Locate the cell with the specified text and output its [x, y] center coordinate. 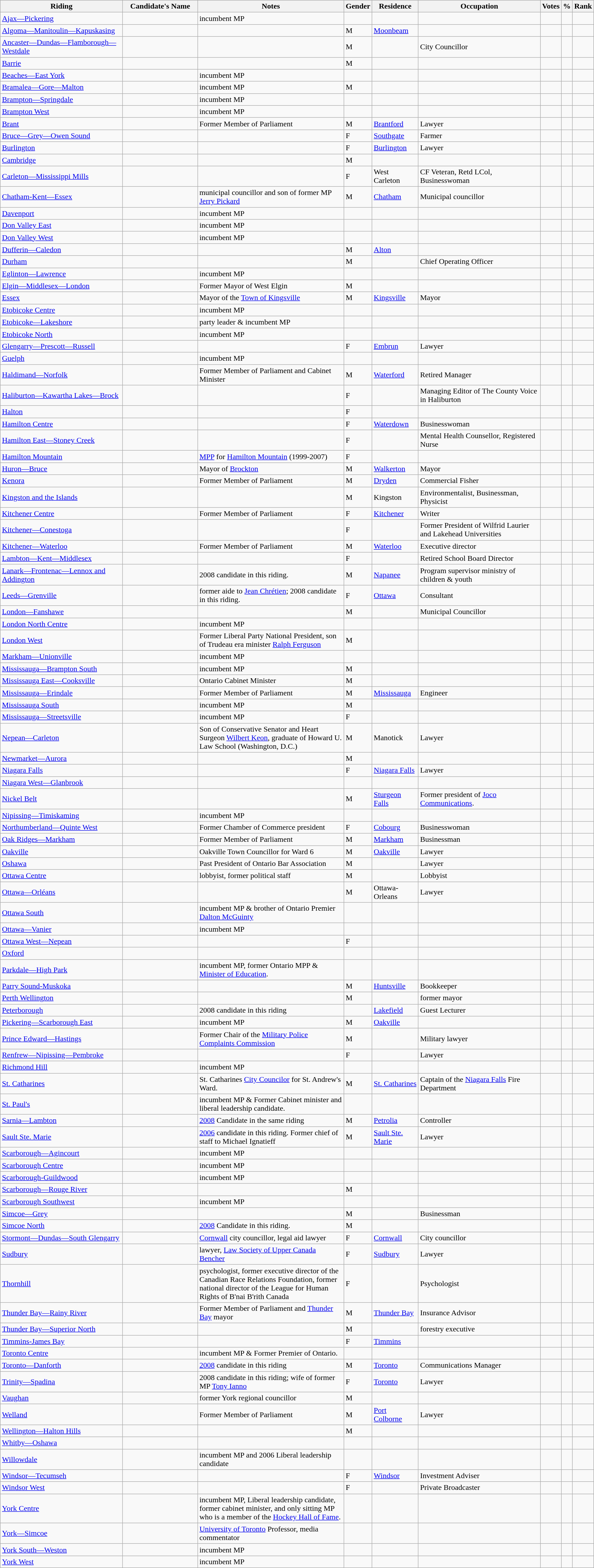
Davenport [62, 213]
Guelph [62, 358]
Engineer [479, 693]
Mississauga East—Cooksville [62, 681]
incumbent MP, Liberal leadership candidate, former cabinet minister, and only sitting MP who is a member of the Hockey Hall of Fame. [271, 1508]
incumbent MP, former Ontario MPP & Minister of Education. [271, 970]
Sarnia—Lambton [62, 1121]
Lanark—Frontenac—Lennox and Addington [62, 575]
York—Simcoe [62, 1533]
forestry executive [479, 1329]
Ottawa—Orléans [62, 892]
Toronto Centre [62, 1353]
Mississauga—Erindale [62, 693]
St. Paul's [62, 1104]
Oshawa [62, 864]
incumbent MP and 2006 Liberal leadership candidate [271, 1459]
Thornhill [62, 1283]
Ottawa-Orleans [395, 892]
Carleton—Mississippi Mills [62, 177]
City councillor [479, 1238]
Kingston and the Islands [62, 497]
Retired School Board Director [479, 558]
Retired Manager [479, 375]
Commercial Fisher [479, 481]
Ottawa—Vanier [62, 929]
Petrolia [395, 1121]
Bookkeeper [479, 986]
former aide to Jean Chrétien; 2008 candidate in this riding. [271, 595]
Markham [395, 839]
Nepean—Carleton [62, 738]
Past President of Ontario Bar Association [271, 864]
Communications Manager [479, 1365]
Haliburton—Kawartha Lakes—Brock [62, 396]
Program supervisor ministry of children & youth [479, 575]
Kenora [62, 481]
Brampton—Springdale [62, 99]
London North Centre [62, 624]
lobbyist, former political staff [271, 876]
Nickel Belt [62, 799]
Cobourg [395, 827]
Essex [62, 298]
Chatham [395, 197]
Markham—Unionville [62, 657]
Brantford [395, 124]
Moonbeam [395, 30]
Scarborough—Rouge River [62, 1189]
Richmond Hill [62, 1067]
Gender [358, 6]
Nipissing—Timiskaming [62, 815]
Beaches—East York [62, 75]
Private Broadcaster [479, 1488]
Oak Ridges—Markham [62, 839]
Riding [62, 6]
Former Member of Parliament and Cabinet Minister [271, 375]
Guest Lecturer [479, 1010]
Insurance Advisor [479, 1313]
Sturgeon Falls [395, 799]
Environmentalist, Businessman, Physicist [479, 497]
City Councillor [479, 47]
York Centre [62, 1508]
Ancaster—Dundas—Flamborough—Westdale [62, 47]
Former Chamber of Commerce president [271, 827]
Municipal Councillor [479, 612]
Controller [479, 1121]
Investment Adviser [479, 1476]
University of Toronto Professor, media commentator [271, 1533]
Scarborough Southwest [62, 1202]
Occupation [479, 6]
Timmins [395, 1341]
Waterloo [395, 546]
Chatham-Kent—Essex [62, 197]
Newmarket—Aurora [62, 758]
Thunder Bay—Rainy River [62, 1313]
Don Valley West [62, 238]
Cornwall city councillor, legal aid lawyer [271, 1238]
Parkdale—High Park [62, 970]
Psychologist [479, 1283]
Algoma—Manitoulin—Kapuskasing [62, 30]
Southgate [395, 136]
Stormont—Dundas—South Glengarry [62, 1238]
Windsor [395, 1476]
Mayor of the Town of Kingsville [271, 298]
Cambridge [62, 160]
Renfrew—Nipissing—Pembroke [62, 1055]
Waterford [395, 375]
St. Catharines City Councilor for St. Andrew's Ward. [271, 1083]
Timmins-James Bay [62, 1341]
Niagara West—Glanbrook [62, 782]
Simcoe North [62, 1226]
Windsor West [62, 1488]
Kitchener Centre [62, 513]
CF Veteran, Retd LCol, Businesswoman [479, 177]
Captain of the Niagara Falls Fire Department [479, 1083]
Don Valley East [62, 225]
Etobicoke Centre [62, 310]
Scarborough—Agincourt [62, 1153]
Walkerton [395, 469]
Former Liberal Party National President, son of Trudeau era minister Ralph Ferguson [271, 640]
Municipal councillor [479, 197]
Managing Editor of The County Voice in Haliburton [479, 396]
Northumberland—Quinte West [62, 827]
Durham [62, 262]
Mississauga—Streetsville [62, 717]
Pickering—Scarborough East [62, 1022]
Scarborough Centre [62, 1165]
lawyer, Law Society of Upper Canada Bencher [271, 1254]
party leader & incumbent MP [271, 322]
Oakville Town Councillor for Ward 6 [271, 851]
Kingston [395, 497]
Residence [395, 6]
Military lawyer [479, 1038]
Lakefield [395, 1010]
Mayor of Brockton [271, 469]
Kitchener—Waterloo [62, 546]
Brant [62, 124]
Leeds—Grenville [62, 595]
Son of Conservative Senator and Heart Surgeon Wilbert Keon, graduate of Howard U. Law School (Washington, D.C.) [271, 738]
Ottawa [395, 595]
Mississauga South [62, 705]
Thunder Bay [395, 1313]
Vaughan [62, 1398]
Writer [479, 513]
Former president of Joco Communications. [479, 799]
Trinity—Spadina [62, 1382]
Prince Edward—Hastings [62, 1038]
Haldimand—Norfolk [62, 375]
Halton [62, 412]
Hamilton Centre [62, 424]
London—Fanshawe [62, 612]
Rank [583, 6]
incumbent MP & Former Premier of Ontario. [271, 1353]
Lambton—Kent—Middlesex [62, 558]
Oxford [62, 953]
Dryden [395, 481]
Former Member of Parliament and Thunder Bay mayor [271, 1313]
former York regional councillor [271, 1398]
Perth Wellington [62, 998]
London West [62, 640]
Etobicoke—Lakeshore [62, 322]
Ottawa West—Nepean [62, 941]
Whitby—Oshawa [62, 1443]
Ottawa Centre [62, 876]
2008 Candidate in the same riding [271, 1121]
Votes [551, 6]
Mississauga—Brampton South [62, 669]
Lobbyist [479, 876]
Bramalea—Gore—Malton [62, 87]
Bruce—Grey—Owen Sound [62, 136]
Candidate's Name [160, 6]
Ajax—Pickering [62, 18]
Welland [62, 1414]
municipal councillor and son of former MP Jerry Pickard [271, 197]
Etobicoke North [62, 334]
Ontario Cabinet Minister [271, 681]
Eglinton—Lawrence [62, 274]
Embrun [395, 346]
Alton [395, 250]
Huron—Bruce [62, 469]
Mental Health Counsellor, Registered Nurse [479, 440]
York West [62, 1562]
2008 candidate in this riding. [271, 575]
York South—Weston [62, 1550]
Toronto—Danforth [62, 1365]
Mississauga [395, 693]
Simcoe—Grey [62, 1214]
Executive director [479, 546]
Kitchener [395, 513]
Former Chair of the Military Police Complaints Commission [271, 1038]
Scarborough-Guildwood [62, 1177]
Glengarry—Prescott—Russell [62, 346]
% [567, 6]
2008 Candidate in this riding. [271, 1226]
Notes [271, 6]
Manotick [395, 738]
Barrie [62, 63]
Thunder Bay—Superior North [62, 1329]
Hamilton East—Stoney Creek [62, 440]
Elgin—Middlesex—London [62, 286]
Port Colborne [395, 1414]
West Carleton [395, 177]
Windsor—Tecumseh [62, 1476]
Former Mayor of West Elgin [271, 286]
Farmer [479, 136]
Huntsville [395, 986]
former mayor [479, 998]
Consultant [479, 595]
Peterborough [62, 1010]
Hamilton Mountain [62, 457]
Willowdale [62, 1459]
Brampton West [62, 111]
MPP for Hamilton Mountain (1999-2007) [271, 457]
Dufferin—Caledon [62, 250]
Chief Operating Officer [479, 262]
Napanee [395, 575]
Kitchener—Conestoga [62, 530]
incumbent MP & brother of Ontario Premier Dalton McGuinty [271, 913]
Waterdown [395, 424]
2006 candidate in this riding. Former chief of staff to Michael Ignatieff [271, 1137]
Wellington—Halton Hills [62, 1431]
Kingsville [395, 298]
Parry Sound-Muskoka [62, 986]
2008 candidate in this riding; wife of former MP Tony Ianno [271, 1382]
incumbent MP & Former Cabinet minister and liberal leadership candidate. [271, 1104]
Cornwall [395, 1238]
Former President of Wilfrid Laurier and Lakehead Universities [479, 530]
Ottawa South [62, 913]
